Provide the (x, y) coordinate of the cell's center where the given text is located.  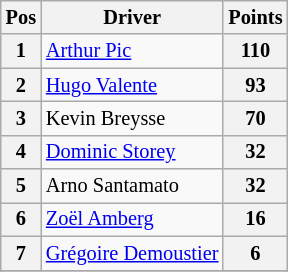
Driver (132, 17)
Points (255, 17)
7 (21, 253)
1 (21, 51)
Kevin Breysse (132, 118)
Grégoire Demoustier (132, 253)
2 (21, 85)
Dominic Storey (132, 152)
Pos (21, 17)
Hugo Valente (132, 85)
110 (255, 51)
Arthur Pic (132, 51)
3 (21, 118)
93 (255, 85)
Arno Santamato (132, 186)
5 (21, 186)
4 (21, 152)
Zoël Amberg (132, 219)
70 (255, 118)
16 (255, 219)
